Locate the cell with the specified text and output its [x, y] center coordinate. 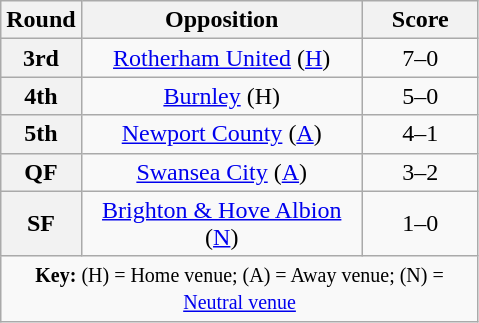
3–2 [420, 172]
3rd [41, 58]
SF [41, 224]
Round [41, 20]
Burnley (H) [222, 96]
7–0 [420, 58]
4–1 [420, 134]
QF [41, 172]
Newport County (A) [222, 134]
Rotherham United (H) [222, 58]
5–0 [420, 96]
1–0 [420, 224]
Swansea City (A) [222, 172]
Opposition [222, 20]
Score [420, 20]
4th [41, 96]
Key: (H) = Home venue; (A) = Away venue; (N) = Neutral venue [240, 288]
5th [41, 134]
Brighton & Hove Albion (N) [222, 224]
